Locate the cell with the specified text and output its [x, y] center coordinate. 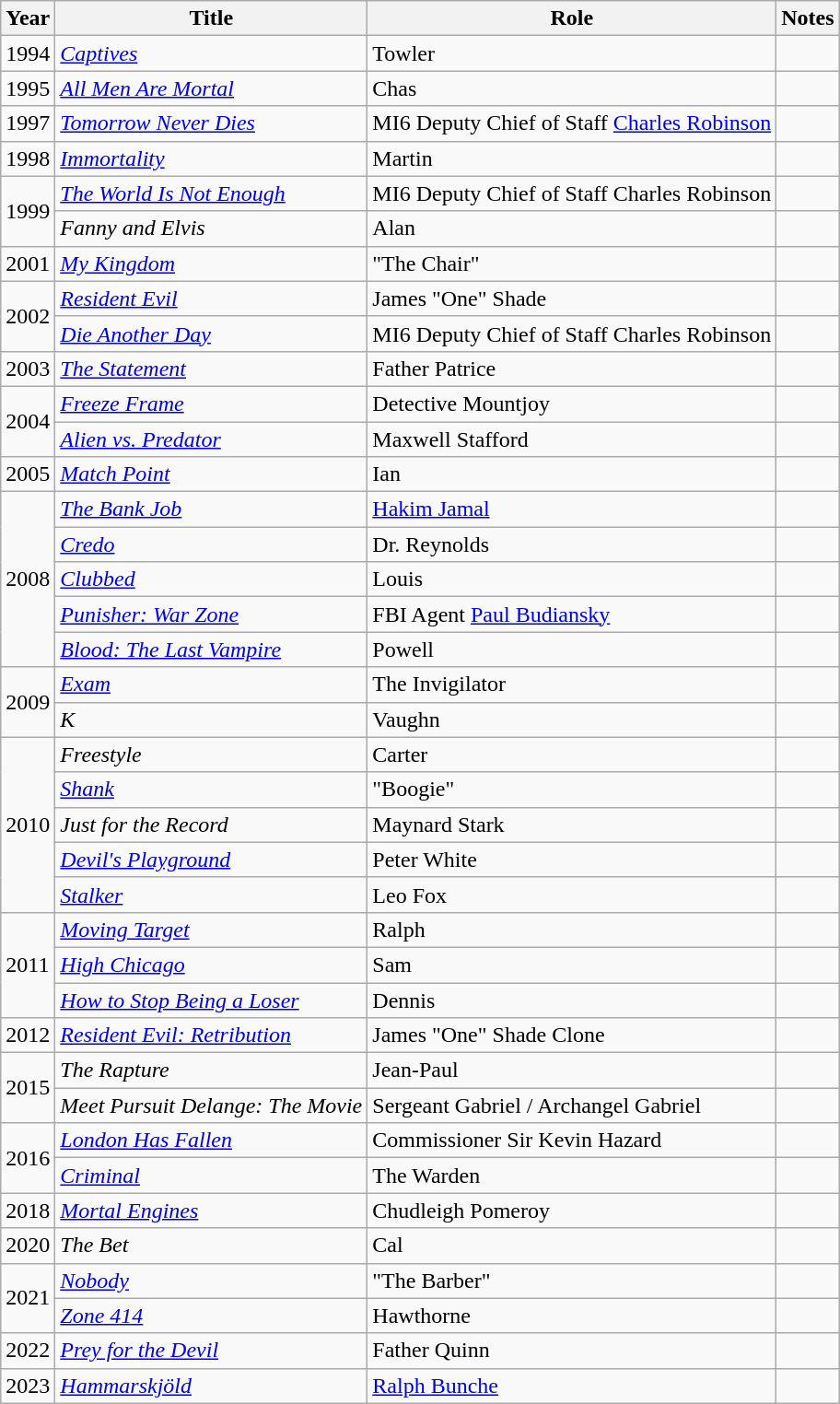
Title [212, 18]
2005 [28, 474]
Commissioner Sir Kevin Hazard [572, 1141]
Father Quinn [572, 1351]
James "One" Shade Clone [572, 1035]
Meet Pursuit Delange: The Movie [212, 1106]
Alan [572, 228]
Exam [212, 684]
"The Chair" [572, 263]
Sam [572, 965]
Vaughn [572, 720]
Stalker [212, 895]
2009 [28, 702]
Jean-Paul [572, 1071]
"The Barber" [572, 1281]
FBI Agent Paul Budiansky [572, 614]
Maxwell Stafford [572, 439]
Clubbed [212, 579]
Moving Target [212, 930]
Ian [572, 474]
The Bet [212, 1246]
2016 [28, 1158]
Chas [572, 88]
How to Stop Being a Loser [212, 1000]
Prey for the Devil [212, 1351]
Credo [212, 544]
The Rapture [212, 1071]
Role [572, 18]
Hakim Jamal [572, 509]
2001 [28, 263]
Devil's Playground [212, 860]
Immortality [212, 158]
Shank [212, 790]
Captives [212, 53]
2012 [28, 1035]
1997 [28, 123]
2022 [28, 1351]
Nobody [212, 1281]
2002 [28, 316]
Hammarskjöld [212, 1386]
Alien vs. Predator [212, 439]
My Kingdom [212, 263]
Dr. Reynolds [572, 544]
"Boogie" [572, 790]
1999 [28, 211]
2004 [28, 421]
High Chicago [212, 965]
Carter [572, 755]
Sergeant Gabriel / Archangel Gabriel [572, 1106]
Ralph Bunche [572, 1386]
Maynard Stark [572, 825]
Louis [572, 579]
Powell [572, 649]
Mortal Engines [212, 1211]
1998 [28, 158]
Just for the Record [212, 825]
The World Is Not Enough [212, 193]
Year [28, 18]
The Invigilator [572, 684]
2003 [28, 369]
Resident Evil: Retribution [212, 1035]
London Has Fallen [212, 1141]
1994 [28, 53]
2015 [28, 1088]
Martin [572, 158]
Criminal [212, 1176]
Ralph [572, 930]
Peter White [572, 860]
The Warden [572, 1176]
Towler [572, 53]
Detective Mountjoy [572, 404]
Father Patrice [572, 369]
1995 [28, 88]
The Bank Job [212, 509]
Cal [572, 1246]
2011 [28, 965]
Die Another Day [212, 333]
Punisher: War Zone [212, 614]
2008 [28, 579]
2021 [28, 1298]
James "One" Shade [572, 298]
Fanny and Elvis [212, 228]
Match Point [212, 474]
Dennis [572, 1000]
Tomorrow Never Dies [212, 123]
All Men Are Mortal [212, 88]
2023 [28, 1386]
Leo Fox [572, 895]
2018 [28, 1211]
Notes [808, 18]
Freeze Frame [212, 404]
Zone 414 [212, 1316]
K [212, 720]
Resident Evil [212, 298]
Hawthorne [572, 1316]
Chudleigh Pomeroy [572, 1211]
Freestyle [212, 755]
Blood: The Last Vampire [212, 649]
The Statement [212, 369]
2020 [28, 1246]
2010 [28, 825]
